Return the (X, Y) coordinate for the center point of the cell that contains the specified text.  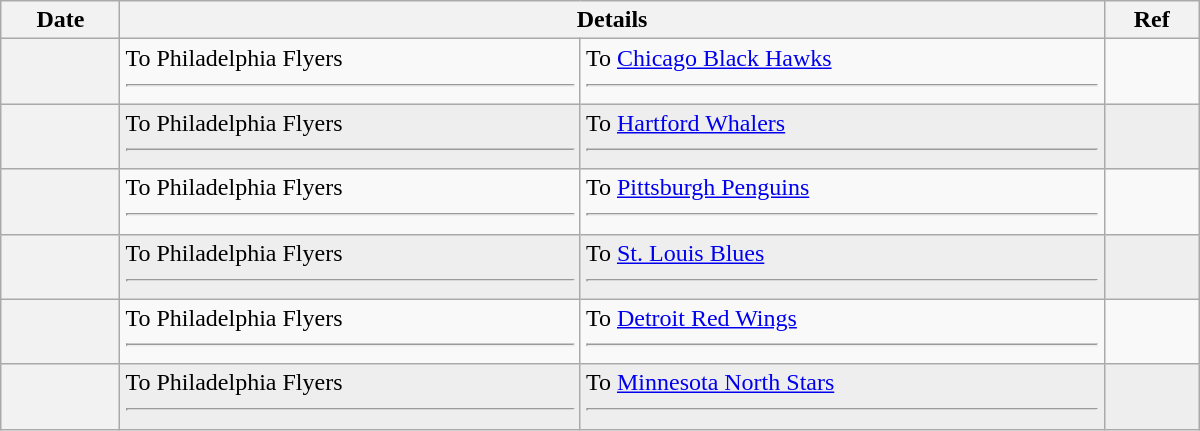
Details (612, 20)
To St. Louis Blues (842, 266)
Ref (1152, 20)
To Detroit Red Wings (842, 332)
To Hartford Whalers (842, 136)
To Minnesota North Stars (842, 396)
To Chicago Black Hawks (842, 72)
To Pittsburgh Penguins (842, 202)
Date (60, 20)
